Capture the cell that displays the provided text and extract its (X, Y) central coordinate. 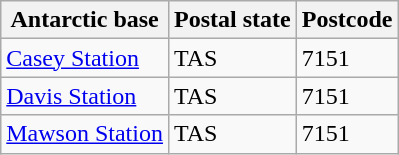
Casey Station (85, 58)
Mawson Station (85, 134)
Postcode (347, 20)
Antarctic base (85, 20)
Davis Station (85, 96)
Postal state (232, 20)
